Scan for the cell matching the given text and deliver its (x, y) coordinate at center. 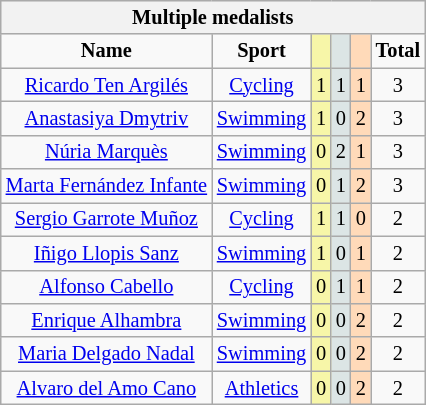
Multiple medalists (213, 17)
Name (106, 51)
Alfonso Cabello (106, 287)
Total (398, 51)
Iñigo Llopis Sanz (106, 253)
Núria Marquès (106, 152)
Ricardo Ten Argilés (106, 85)
Marta Fernández Infante (106, 186)
Sergio Garrote Muñoz (106, 219)
Athletics (262, 388)
Alvaro del Amo Cano (106, 388)
Enrique Alhambra (106, 320)
Anastasiya Dmytriv (106, 118)
Maria Delgado Nadal (106, 354)
Sport (262, 51)
